Capture the cell that displays the provided text and extract its (x, y) central coordinate. 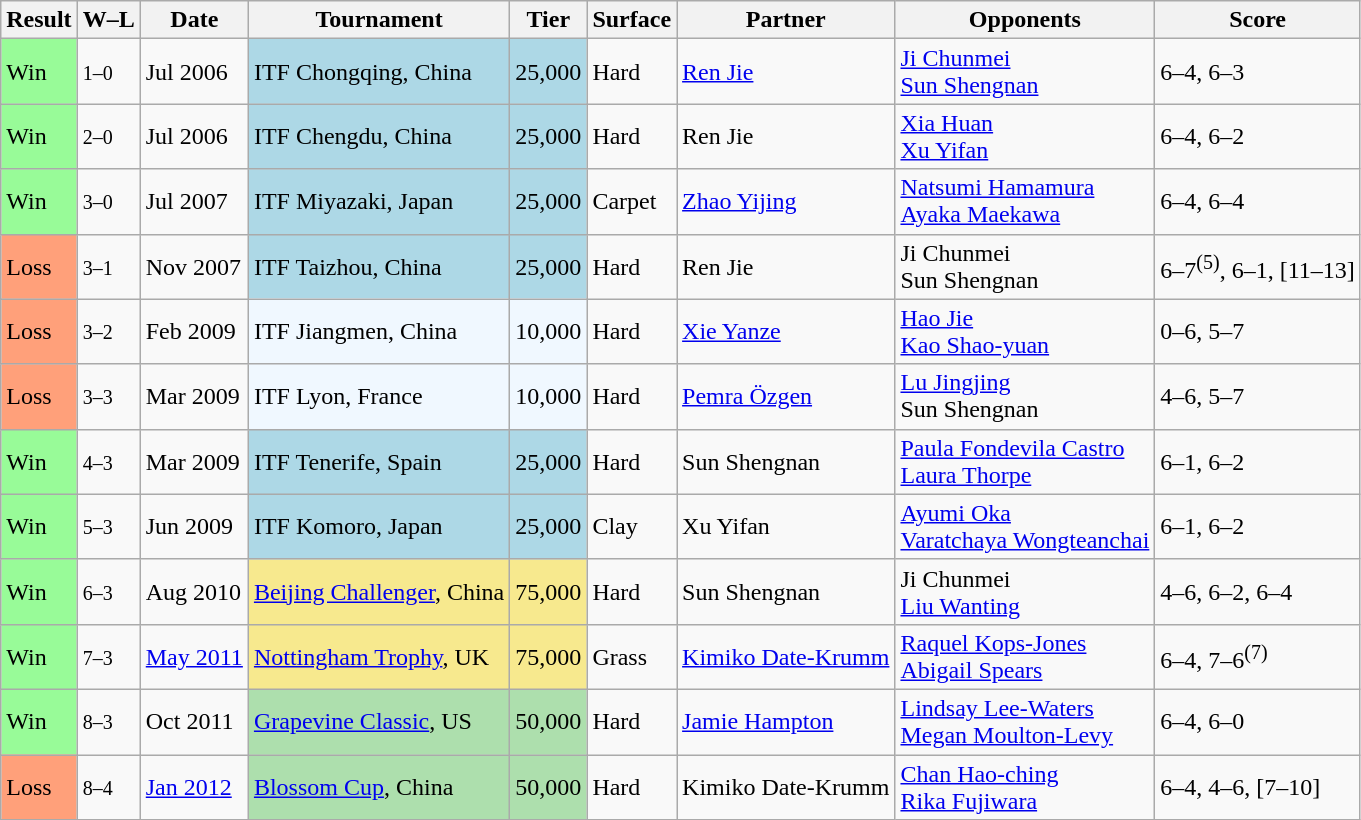
Beijing Challenger, China (378, 592)
ITF Tenerife, Spain (378, 462)
Zhao Yijing (786, 202)
Tier (548, 20)
6–4, 6–3 (1258, 72)
6–7(5), 6–1, [11–13] (1258, 266)
Aug 2010 (194, 592)
Ji Chunmei Liu Wanting (1025, 592)
Jamie Hampton (786, 722)
4–3 (108, 462)
4–6, 6–2, 6–4 (1258, 592)
ITF Taizhou, China (378, 266)
Paula Fondevila Castro Laura Thorpe (1025, 462)
ITF Chengdu, China (378, 136)
6–4, 6–0 (1258, 722)
Lu Jingjing Sun Shengnan (1025, 396)
ITF Lyon, France (378, 396)
6–4, 4–6, [7–10] (1258, 786)
1–0 (108, 72)
Result (39, 20)
Score (1258, 20)
Ayumi Oka Varatchaya Wongteanchai (1025, 526)
Date (194, 20)
Jul 2007 (194, 202)
3–0 (108, 202)
Hao Jie Kao Shao-yuan (1025, 332)
ITF Miyazaki, Japan (378, 202)
Blossom Cup, China (378, 786)
2–0 (108, 136)
4–6, 5–7 (1258, 396)
Xie Yanze (786, 332)
6–4, 6–4 (1258, 202)
7–3 (108, 656)
Nov 2007 (194, 266)
Xu Yifan (786, 526)
ITF Chongqing, China (378, 72)
Opponents (1025, 20)
Jan 2012 (194, 786)
3–2 (108, 332)
May 2011 (194, 656)
Grass (632, 656)
Grapevine Classic, US (378, 722)
3–1 (108, 266)
5–3 (108, 526)
Carpet (632, 202)
Jun 2009 (194, 526)
6–4, 7–6(7) (1258, 656)
ITF Komoro, Japan (378, 526)
Xia Huan Xu Yifan (1025, 136)
Partner (786, 20)
Nottingham Trophy, UK (378, 656)
ITF Jiangmen, China (378, 332)
Clay (632, 526)
Oct 2011 (194, 722)
Natsumi Hamamura Ayaka Maekawa (1025, 202)
Chan Hao-ching Rika Fujiwara (1025, 786)
W–L (108, 20)
3–3 (108, 396)
Lindsay Lee-Waters Megan Moulton-Levy (1025, 722)
Raquel Kops-Jones Abigail Spears (1025, 656)
8–4 (108, 786)
6–3 (108, 592)
Surface (632, 20)
0–6, 5–7 (1258, 332)
Tournament (378, 20)
8–3 (108, 722)
Pemra Özgen (786, 396)
Feb 2009 (194, 332)
6–4, 6–2 (1258, 136)
